Scan for the cell matching the given text and deliver its [X, Y] coordinate at center. 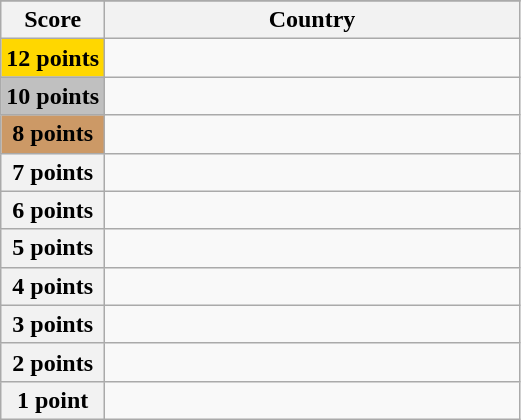
4 points [53, 286]
Score [53, 20]
Country [312, 20]
2 points [53, 362]
10 points [53, 96]
5 points [53, 248]
1 point [53, 400]
6 points [53, 210]
3 points [53, 324]
7 points [53, 172]
8 points [53, 134]
12 points [53, 58]
